Find where the given text appears and provide that cell's center as (X, Y) coordinate. 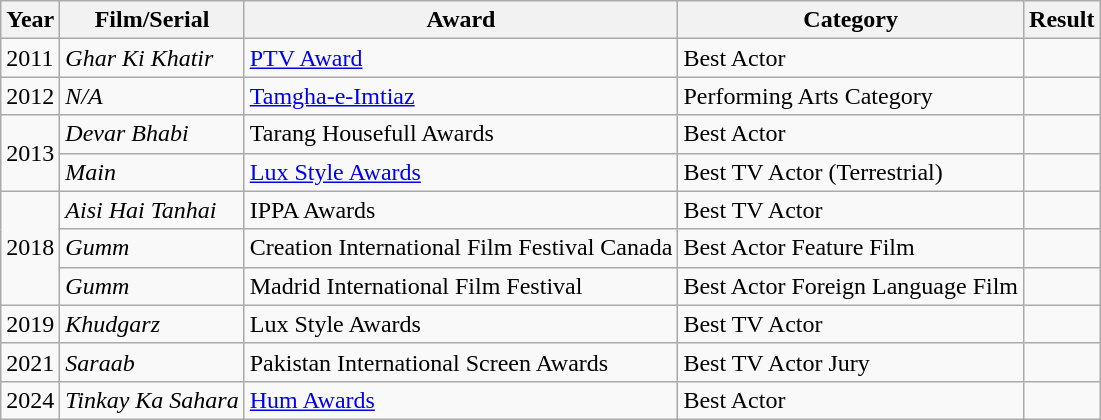
Category (851, 20)
Hum Awards (461, 400)
Best TV Actor (Terrestrial) (851, 172)
2011 (30, 58)
N/A (152, 96)
Tarang Housefull Awards (461, 134)
Pakistan International Screen Awards (461, 362)
2013 (30, 153)
Ghar Ki Khatir (152, 58)
Main (152, 172)
Year (30, 20)
Creation International Film Festival Canada (461, 248)
Performing Arts Category (851, 96)
Best TV Actor Jury (851, 362)
Tinkay Ka Sahara (152, 400)
Best Actor Feature Film (851, 248)
Film/Serial (152, 20)
Devar Bhabi (152, 134)
Khudgarz (152, 324)
2024 (30, 400)
Result (1062, 20)
PTV Award (461, 58)
Madrid International Film Festival (461, 286)
Tamgha-e-Imtiaz (461, 96)
2018 (30, 248)
Aisi Hai Tanhai (152, 210)
IPPA Awards (461, 210)
Saraab (152, 362)
Best Actor Foreign Language Film (851, 286)
Award (461, 20)
2021 (30, 362)
2012 (30, 96)
2019 (30, 324)
